Locate the cell with the specified text and output its (x, y) center coordinate. 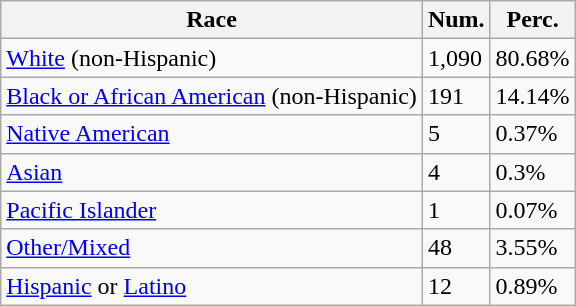
Other/Mixed (212, 248)
0.89% (532, 286)
White (non-Hispanic) (212, 58)
Num. (456, 20)
12 (456, 286)
Black or African American (non-Hispanic) (212, 96)
Pacific Islander (212, 210)
0.3% (532, 172)
Race (212, 20)
5 (456, 134)
Asian (212, 172)
14.14% (532, 96)
1 (456, 210)
Hispanic or Latino (212, 286)
191 (456, 96)
0.37% (532, 134)
1,090 (456, 58)
3.55% (532, 248)
80.68% (532, 58)
0.07% (532, 210)
4 (456, 172)
48 (456, 248)
Perc. (532, 20)
Native American (212, 134)
